Scan for the cell matching the given text and deliver its [x, y] coordinate at center. 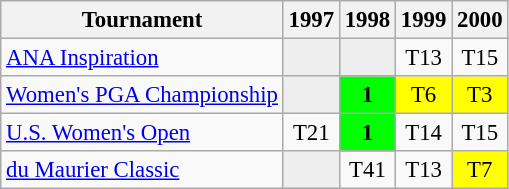
1997 [311, 20]
T21 [311, 133]
du Maurier Classic [142, 170]
U.S. Women's Open [142, 133]
2000 [480, 20]
T14 [424, 133]
1999 [424, 20]
1998 [367, 20]
T6 [424, 95]
T3 [480, 95]
Tournament [142, 20]
T41 [367, 170]
Women's PGA Championship [142, 95]
T7 [480, 170]
ANA Inspiration [142, 58]
